Find where the given text appears and provide that cell's center as (X, Y) coordinate. 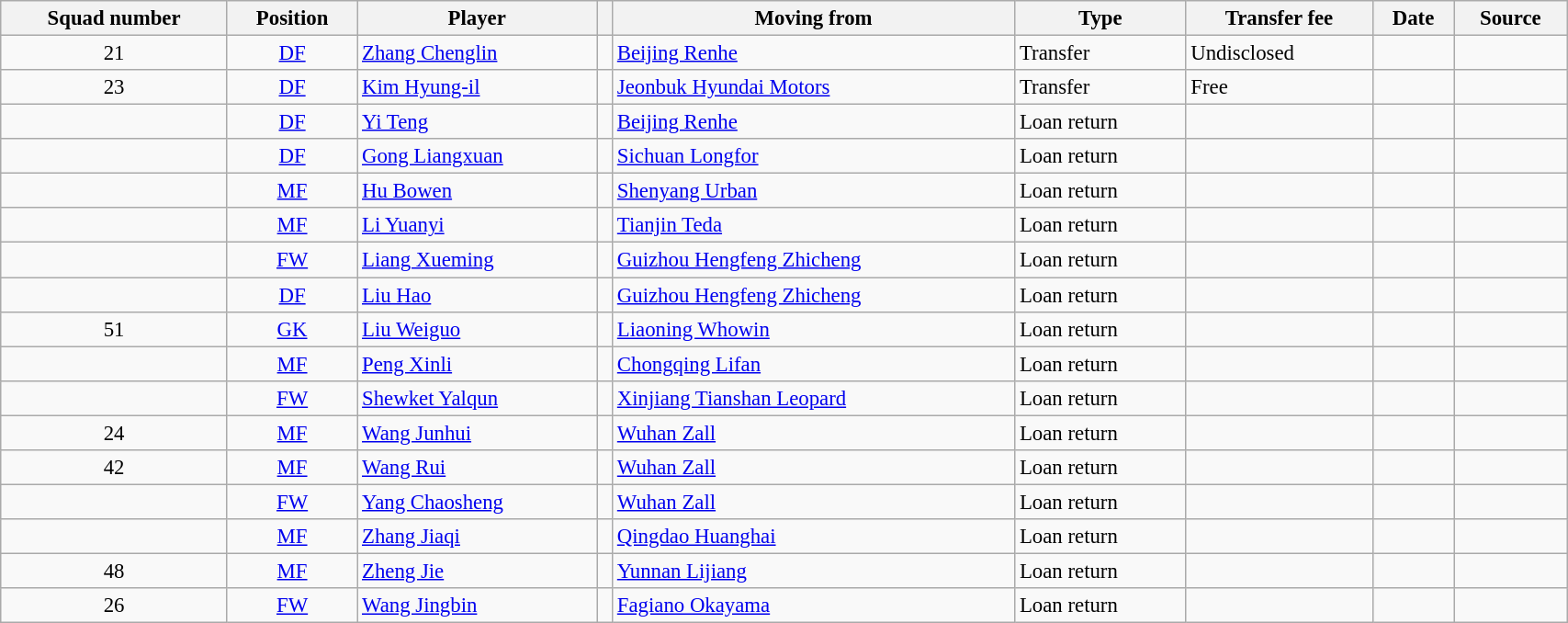
Wang Junhui (478, 433)
Source (1510, 18)
51 (114, 329)
Yang Chaosheng (478, 502)
Liaoning Whowin (814, 329)
Jeonbuk Hyundai Motors (814, 87)
Moving from (814, 18)
Position (292, 18)
Chongqing Lifan (814, 364)
Type (1100, 18)
23 (114, 87)
Shewket Yalqun (478, 398)
Xinjiang Tianshan Leopard (814, 398)
Liang Xueming (478, 260)
Li Yuanyi (478, 225)
Free (1279, 87)
21 (114, 53)
GK (292, 329)
Sichuan Longfor (814, 156)
Wang Rui (478, 468)
24 (114, 433)
Yunnan Lijiang (814, 571)
Gong Liangxuan (478, 156)
Squad number (114, 18)
42 (114, 468)
Yi Teng (478, 122)
48 (114, 571)
Zhang Jiaqi (478, 537)
Hu Bowen (478, 191)
Liu Hao (478, 295)
Date (1413, 18)
Player (478, 18)
Kim Hyung-il (478, 87)
Undisclosed (1279, 53)
Tianjin Teda (814, 225)
Qingdao Huanghai (814, 537)
Fagiano Okayama (814, 606)
Liu Weiguo (478, 329)
Transfer fee (1279, 18)
Peng Xinli (478, 364)
Zhang Chenglin (478, 53)
Wang Jingbin (478, 606)
Zheng Jie (478, 571)
Shenyang Urban (814, 191)
26 (114, 606)
